Capture the cell that displays the provided text and extract its (X, Y) central coordinate. 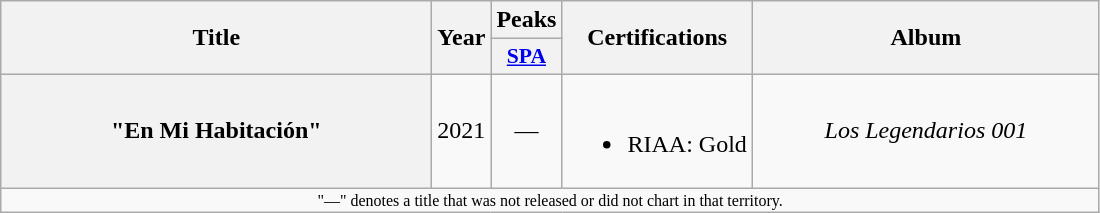
2021 (462, 130)
"En Mi Habitación" (216, 130)
SPA (526, 57)
RIAA: Gold (657, 130)
Los Legendarios 001 (926, 130)
Year (462, 38)
Certifications (657, 38)
Peaks (526, 20)
— (526, 130)
"—" denotes a title that was not released or did not chart in that territory. (550, 200)
Album (926, 38)
Title (216, 38)
